Search for the cell housing the specified text and yield its (x, y) center coordinate. 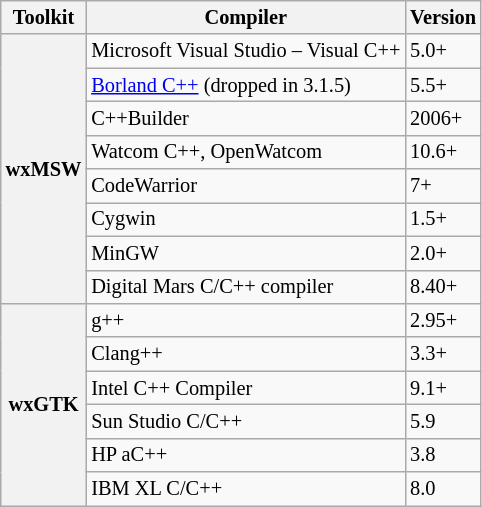
CodeWarrior (246, 186)
2.0+ (443, 253)
Compiler (246, 17)
3.8 (443, 455)
Sun Studio C/C++ (246, 421)
9.1+ (443, 388)
8.0 (443, 489)
Cygwin (246, 219)
Digital Mars C/C++ compiler (246, 287)
Clang++ (246, 354)
HP aC++ (246, 455)
Microsoft Visual Studio – Visual C++ (246, 51)
10.6+ (443, 152)
5.0+ (443, 51)
Borland C++ (dropped in 3.1.5) (246, 85)
2.95+ (443, 320)
5.9 (443, 421)
MinGW (246, 253)
Version (443, 17)
Toolkit (44, 17)
5.5+ (443, 85)
Intel C++ Compiler (246, 388)
IBM XL C/C++ (246, 489)
wxGTK (44, 404)
1.5+ (443, 219)
8.40+ (443, 287)
Watcom C++, OpenWatcom (246, 152)
7+ (443, 186)
2006+ (443, 118)
3.3+ (443, 354)
wxMSW (44, 168)
C++Builder (246, 118)
g++ (246, 320)
